Output the (X, Y) coordinate of the center of the cell containing the given text.  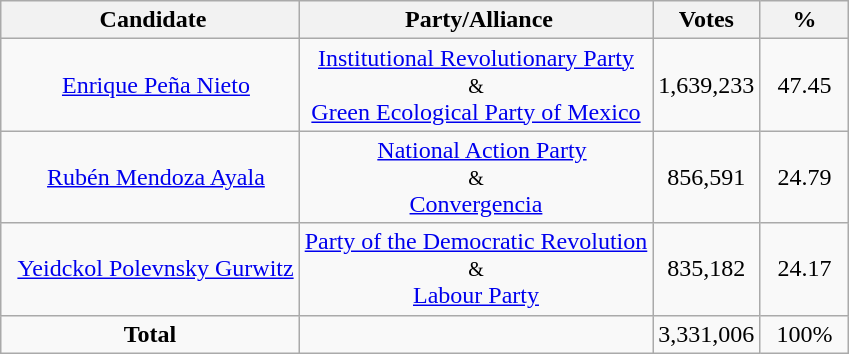
Total (150, 334)
% (804, 20)
Enrique Peña Nieto (150, 85)
Party of the Democratic Revolution&Labour Party (476, 269)
835,182 (706, 269)
1,639,233 (706, 85)
3,331,006 (706, 334)
Party/Alliance (476, 20)
24.79 (804, 177)
Rubén Mendoza Ayala (150, 177)
Yeidckol Polevnsky Gurwitz (150, 269)
Votes (706, 20)
Institutional Revolutionary Party&Green Ecological Party of Mexico (476, 85)
24.17 (804, 269)
Candidate (150, 20)
National Action Party&Convergencia (476, 177)
856,591 (706, 177)
47.45 (804, 85)
100% (804, 334)
